Identify which cell holds the provided text, then report its [X, Y] central coordinate. 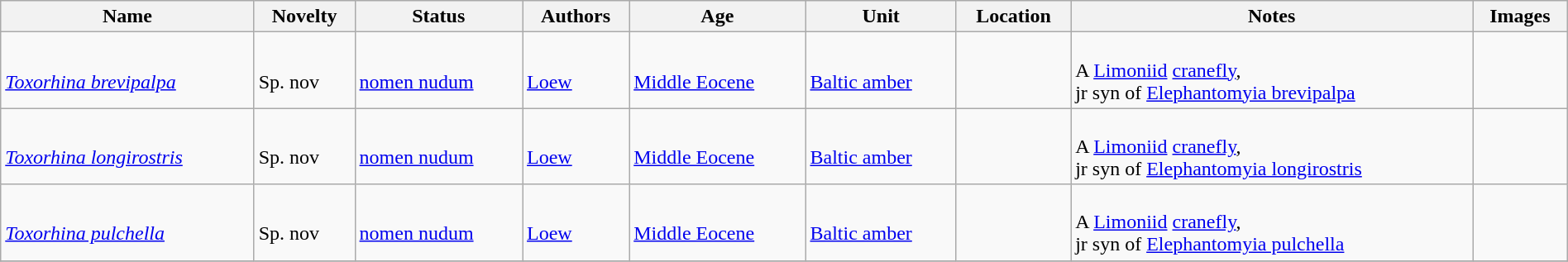
A Limoniid cranefly, jr syn of Elephantomyia pulchella [1272, 222]
Images [1520, 17]
Notes [1272, 17]
Unit [881, 17]
A Limoniid cranefly, jr syn of Elephantomyia brevipalpa [1272, 70]
Toxorhina brevipalpa [127, 70]
Toxorhina pulchella [127, 222]
A Limoniid cranefly, jr syn of Elephantomyia longirostris [1272, 146]
Name [127, 17]
Status [438, 17]
Age [718, 17]
Novelty [304, 17]
Location [1013, 17]
Authors [576, 17]
Toxorhina longirostris [127, 146]
